Scan for the cell matching the given text and deliver its [X, Y] coordinate at center. 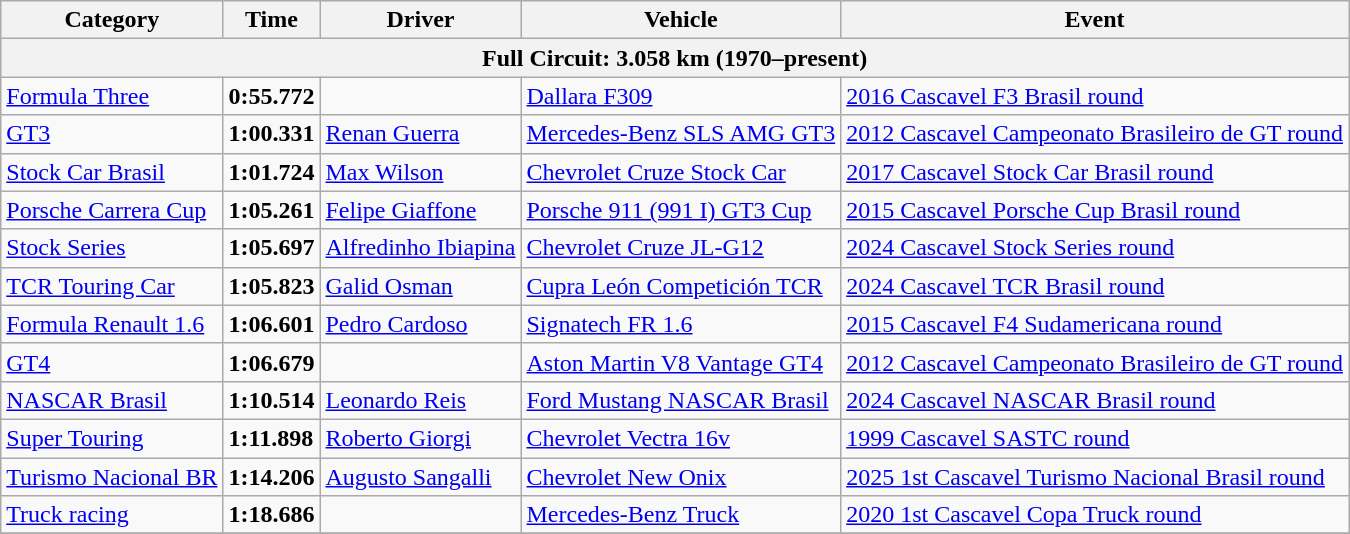
2024 Cascavel TCR Brasil round [1095, 286]
Formula Renault 1.6 [112, 324]
2015 Cascavel Porsche Cup Brasil round [1095, 210]
1:10.514 [272, 400]
Renan Guerra [420, 134]
2017 Cascavel Stock Car Brasil round [1095, 172]
1:11.898 [272, 438]
0:55.772 [272, 96]
Cupra León Competición TCR [681, 286]
Alfredinho Ibiapina [420, 248]
1:01.724 [272, 172]
1:05.697 [272, 248]
TCR Touring Car [112, 286]
1:05.823 [272, 286]
Truck racing [112, 515]
Porsche 911 (991 I) GT3 Cup [681, 210]
2024 Cascavel Stock Series round [1095, 248]
Chevrolet Cruze Stock Car [681, 172]
Event [1095, 20]
2016 Cascavel F3 Brasil round [1095, 96]
Chevrolet Cruze JL-G12 [681, 248]
1:14.206 [272, 477]
1:06.679 [272, 362]
Time [272, 20]
Mercedes-Benz Truck [681, 515]
Max Wilson [420, 172]
2024 Cascavel NASCAR Brasil round [1095, 400]
Felipe Giaffone [420, 210]
1:18.686 [272, 515]
2020 1st Cascavel Copa Truck round [1095, 515]
Ford Mustang NASCAR Brasil [681, 400]
Mercedes-Benz SLS AMG GT3 [681, 134]
Porsche Carrera Cup [112, 210]
GT4 [112, 362]
Category [112, 20]
Vehicle [681, 20]
2025 1st Cascavel Turismo Nacional Brasil round [1095, 477]
Super Touring [112, 438]
Turismo Nacional BR [112, 477]
Augusto Sangalli [420, 477]
1:05.261 [272, 210]
Chevrolet New Onix [681, 477]
Stock Car Brasil [112, 172]
Driver [420, 20]
Galid Osman [420, 286]
Stock Series [112, 248]
Dallara F309 [681, 96]
Roberto Giorgi [420, 438]
Formula Three [112, 96]
Pedro Cardoso [420, 324]
1:06.601 [272, 324]
2015 Cascavel F4 Sudamericana round [1095, 324]
GT3 [112, 134]
1:00.331 [272, 134]
Aston Martin V8 Vantage GT4 [681, 362]
Chevrolet Vectra 16v [681, 438]
Leonardo Reis [420, 400]
NASCAR Brasil [112, 400]
Signatech FR 1.6 [681, 324]
Full Circuit: 3.058 km (1970–present) [675, 58]
1999 Cascavel SASTC round [1095, 438]
